Pinpoint the cell where the given text exists, returning its (X, Y) midpoint coordinate. 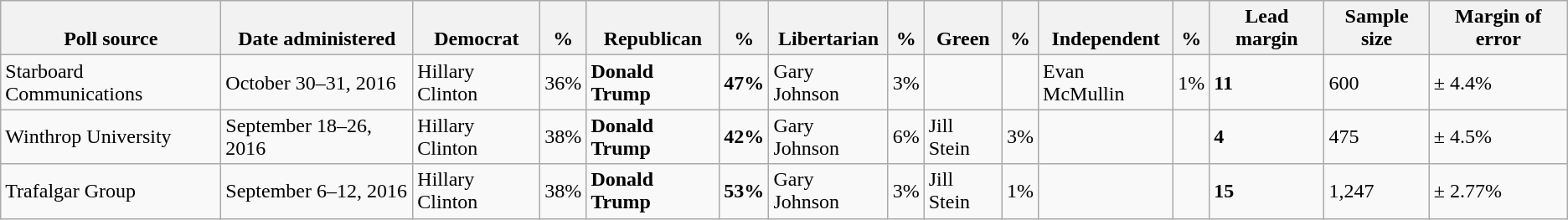
15 (1266, 191)
September 18–26, 2016 (317, 137)
Green (963, 28)
Libertarian (828, 28)
600 (1377, 82)
Independent (1106, 28)
Starboard Communications (111, 82)
36% (563, 82)
Date administered (317, 28)
Republican (653, 28)
Democrat (477, 28)
Lead margin (1266, 28)
Margin of error (1498, 28)
6% (906, 137)
475 (1377, 137)
42% (744, 137)
± 4.5% (1498, 137)
Trafalgar Group (111, 191)
± 4.4% (1498, 82)
± 2.77% (1498, 191)
Poll source (111, 28)
4 (1266, 137)
September 6–12, 2016 (317, 191)
1,247 (1377, 191)
11 (1266, 82)
47% (744, 82)
53% (744, 191)
October 30–31, 2016 (317, 82)
Evan McMullin (1106, 82)
Sample size (1377, 28)
Winthrop University (111, 137)
